Output the [X, Y] coordinate of the center of the cell containing the given text.  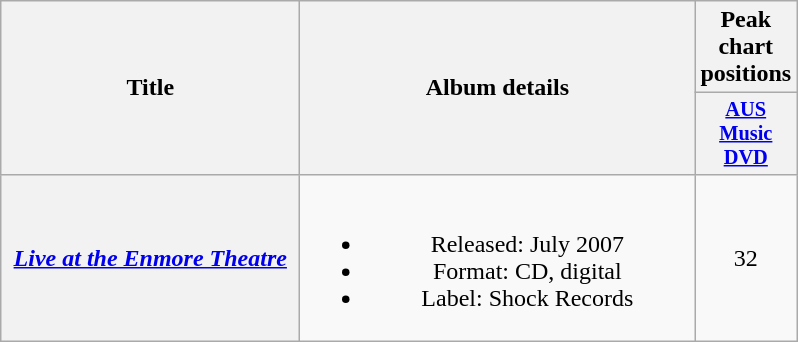
Peak chartpositions [746, 47]
Released: July 2007Format: CD, digitalLabel: Shock Records [498, 258]
Live at the Enmore Theatre [150, 258]
AUSMusic DVD [746, 134]
32 [746, 258]
Album details [498, 88]
Title [150, 88]
